Determine the (X, Y) coordinate at the center of the cell enclosing the given text.  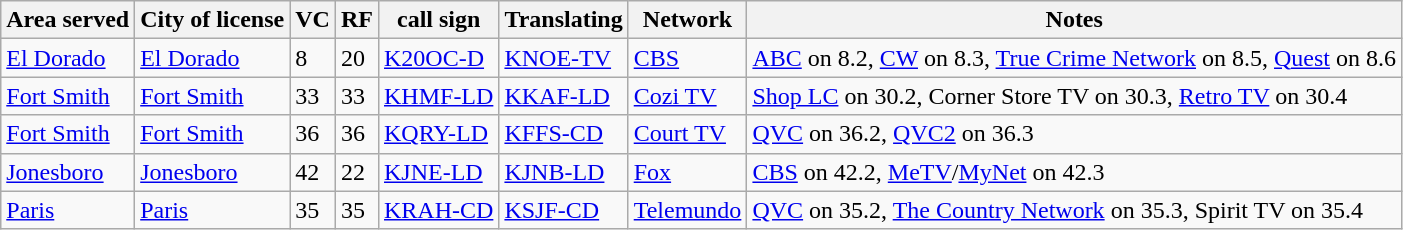
VC (313, 20)
call sign (438, 20)
CBS (688, 58)
KJNB-LD (564, 172)
42 (313, 172)
22 (356, 172)
QVC on 36.2, QVC2 on 36.3 (1074, 134)
QVC on 35.2, The Country Network on 35.3, Spirit TV on 35.4 (1074, 210)
KJNE-LD (438, 172)
Shop LC on 30.2, Corner Store TV on 30.3, Retro TV on 30.4 (1074, 96)
ABC on 8.2, CW on 8.3, True Crime Network on 8.5, Quest on 8.6 (1074, 58)
KFFS-CD (564, 134)
City of license (212, 20)
KQRY-LD (438, 134)
KKAF-LD (564, 96)
Cozi TV (688, 96)
Area served (68, 20)
KSJF-CD (564, 210)
K20OC-D (438, 58)
RF (356, 20)
Telemundo (688, 210)
KRAH-CD (438, 210)
8 (313, 58)
Notes (1074, 20)
20 (356, 58)
KNOE-TV (564, 58)
Network (688, 20)
Court TV (688, 134)
KHMF-LD (438, 96)
CBS on 42.2, MeTV/MyNet on 42.3 (1074, 172)
Translating (564, 20)
Fox (688, 172)
